Return [x, y] of the center of cell containing provided text 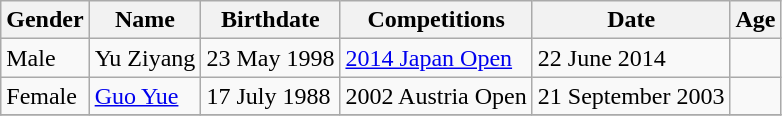
2002 Austria Open [436, 96]
2014 Japan Open [436, 58]
21 September 2003 [631, 96]
Yu Ziyang [145, 58]
23 May 1998 [270, 58]
Name [145, 20]
Guo Yue [145, 96]
Birthdate [270, 20]
Male [45, 58]
Competitions [436, 20]
Gender [45, 20]
Date [631, 20]
22 June 2014 [631, 58]
Age [756, 20]
Female [45, 96]
17 July 1988 [270, 96]
